Output the (X, Y) coordinate of the center of the cell containing the given text.  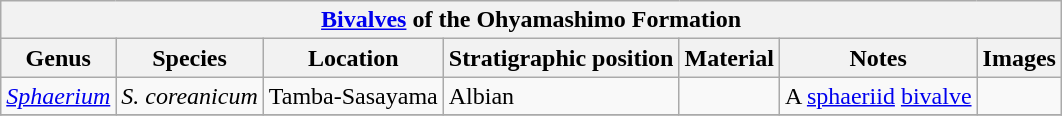
Sphaerium (58, 96)
Species (190, 58)
Genus (58, 58)
Material (729, 58)
Images (1019, 58)
S. coreanicum (190, 96)
Stratigraphic position (561, 58)
Location (353, 58)
Tamba-Sasayama (353, 96)
A sphaeriid bivalve (878, 96)
Albian (561, 96)
Notes (878, 58)
Bivalves of the Ohyamashimo Formation (532, 20)
